Return the (x, y) coordinate for the center point of the cell that contains the specified text.  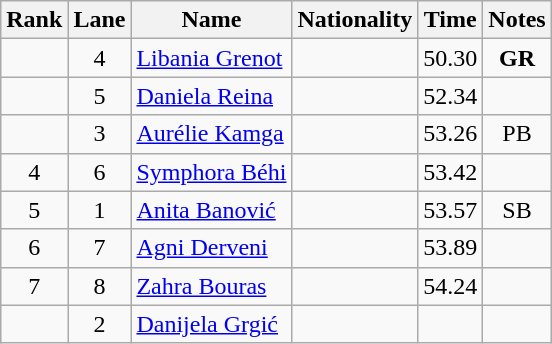
SB (517, 210)
Danijela Grgić (212, 324)
Nationality (355, 20)
3 (100, 134)
Rank (34, 20)
8 (100, 286)
Zahra Bouras (212, 286)
Agni Derveni (212, 248)
Notes (517, 20)
53.57 (450, 210)
54.24 (450, 286)
PB (517, 134)
1 (100, 210)
Aurélie Kamga (212, 134)
50.30 (450, 58)
Libania Grenot (212, 58)
Name (212, 20)
Symphora Béhi (212, 172)
Anita Banović (212, 210)
GR (517, 58)
53.89 (450, 248)
Time (450, 20)
2 (100, 324)
Lane (100, 20)
53.26 (450, 134)
Daniela Reina (212, 96)
53.42 (450, 172)
52.34 (450, 96)
